From the cell containing the given text, extract its center point as [x, y] coordinate. 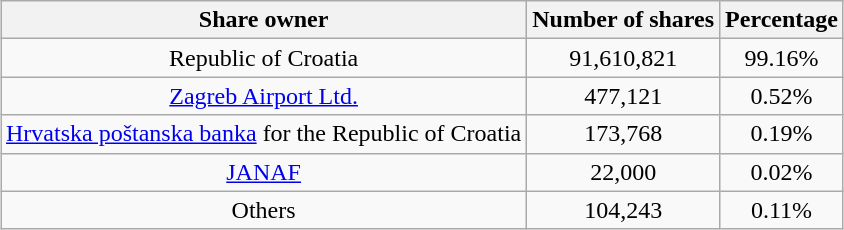
Others [263, 210]
99.16% [782, 58]
104,243 [624, 210]
477,121 [624, 96]
0.02% [782, 172]
0.52% [782, 96]
0.19% [782, 134]
Number of shares [624, 20]
Zagreb Airport Ltd. [263, 96]
173,768 [624, 134]
Percentage [782, 20]
JANAF [263, 172]
Share owner [263, 20]
0.11% [782, 210]
22,000 [624, 172]
Hrvatska poštanska banka for the Republic of Croatia [263, 134]
Republic of Croatia [263, 58]
91,610,821 [624, 58]
